Pinpoint the cell where the given text exists, returning its [x, y] midpoint coordinate. 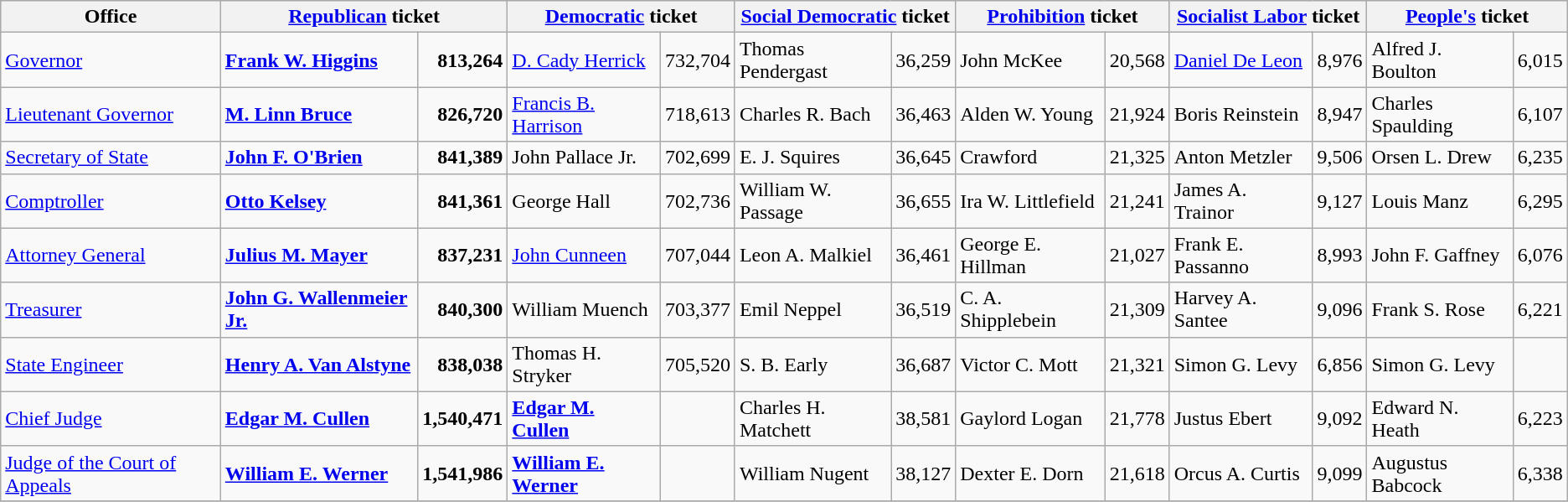
Julius M. Mayer [318, 255]
20,568 [1137, 60]
8,947 [1340, 114]
Frank S. Rose [1440, 310]
9,127 [1340, 201]
813,264 [462, 60]
S. B. Early [812, 364]
38,127 [923, 473]
Comptroller [111, 201]
Crawford [1030, 158]
Lieutenant Governor [111, 114]
Augustus Babcock [1440, 473]
Secretary of State [111, 158]
718,613 [697, 114]
8,976 [1340, 60]
Charles R. Bach [812, 114]
George E. Hillman [1030, 255]
Leon A. Malkiel [812, 255]
Prohibition ticket [1063, 17]
John F. Gaffney [1440, 255]
Charles Spaulding [1440, 114]
36,461 [923, 255]
703,377 [697, 310]
705,520 [697, 364]
Thomas Pendergast [812, 60]
702,699 [697, 158]
841,361 [462, 201]
8,993 [1340, 255]
707,044 [697, 255]
Office [111, 17]
6,235 [1540, 158]
9,092 [1340, 419]
Henry A. Van Alstyne [318, 364]
36,645 [923, 158]
826,720 [462, 114]
6,295 [1540, 201]
People's ticket [1467, 17]
36,463 [923, 114]
6,856 [1340, 364]
21,924 [1137, 114]
1,540,471 [462, 419]
6,015 [1540, 60]
Justus Ebert [1241, 419]
Edward N. Heath [1440, 419]
21,321 [1137, 364]
George Hall [585, 201]
9,096 [1340, 310]
Alden W. Young [1030, 114]
William Muench [585, 310]
838,038 [462, 364]
Anton Metzler [1241, 158]
Governor [111, 60]
6,076 [1540, 255]
21,778 [1137, 419]
Judge of the Court of Appeals [111, 473]
Republican ticket [364, 17]
21,241 [1137, 201]
William W. Passage [812, 201]
36,519 [923, 310]
6,107 [1540, 114]
State Engineer [111, 364]
Boris Reinstein [1241, 114]
Orsen L. Drew [1440, 158]
6,338 [1540, 473]
841,389 [462, 158]
21,618 [1137, 473]
Victor C. Mott [1030, 364]
Thomas H. Stryker [585, 364]
Gaylord Logan [1030, 419]
21,325 [1137, 158]
Orcus A. Curtis [1241, 473]
Otto Kelsey [318, 201]
Daniel De Leon [1241, 60]
840,300 [462, 310]
John F. O'Brien [318, 158]
9,099 [1340, 473]
John Pallace Jr. [585, 158]
Democratic ticket [622, 17]
36,259 [923, 60]
William Nugent [812, 473]
9,506 [1340, 158]
Treasurer [111, 310]
1,541,986 [462, 473]
James A. Trainor [1241, 201]
Socialist Labor ticket [1268, 17]
E. J. Squires [812, 158]
John Cunneen [585, 255]
Francis B. Harrison [585, 114]
Harvey A. Santee [1241, 310]
D. Cady Herrick [585, 60]
Emil Neppel [812, 310]
6,221 [1540, 310]
John McKee [1030, 60]
732,704 [697, 60]
Attorney General [111, 255]
M. Linn Bruce [318, 114]
John G. Wallenmeier Jr. [318, 310]
837,231 [462, 255]
Ira W. Littlefield [1030, 201]
Dexter E. Dorn [1030, 473]
Social Democratic ticket [844, 17]
Louis Manz [1440, 201]
Charles H. Matchett [812, 419]
Frank W. Higgins [318, 60]
C. A. Shipplebein [1030, 310]
Frank E. Passanno [1241, 255]
36,655 [923, 201]
Chief Judge [111, 419]
702,736 [697, 201]
21,309 [1137, 310]
Alfred J. Boulton [1440, 60]
36,687 [923, 364]
6,223 [1540, 419]
38,581 [923, 419]
21,027 [1137, 255]
